Pinpoint the cell where the given text exists, returning its (X, Y) midpoint coordinate. 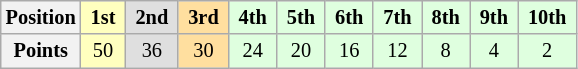
36 (152, 51)
2nd (152, 17)
12 (397, 51)
8 (446, 51)
4 (494, 51)
24 (253, 51)
Position (41, 17)
30 (203, 51)
16 (349, 51)
50 (104, 51)
2 (547, 51)
1st (104, 17)
Points (41, 51)
7th (397, 17)
4th (253, 17)
5th (301, 17)
20 (301, 51)
10th (547, 17)
9th (494, 17)
3rd (203, 17)
6th (349, 17)
8th (446, 17)
